Determine the (X, Y) coordinate at the center of the cell enclosing the given text.  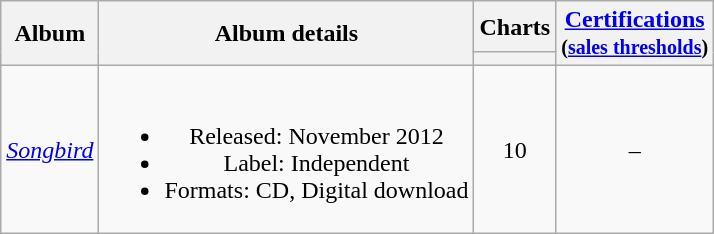
Songbird (50, 150)
10 (515, 150)
Certifications(sales thresholds) (635, 34)
Album details (286, 34)
Released: November 2012Label: IndependentFormats: CD, Digital download (286, 150)
Album (50, 34)
– (635, 150)
Charts (515, 26)
